Output the [x, y] coordinate of the center of the cell containing the given text.  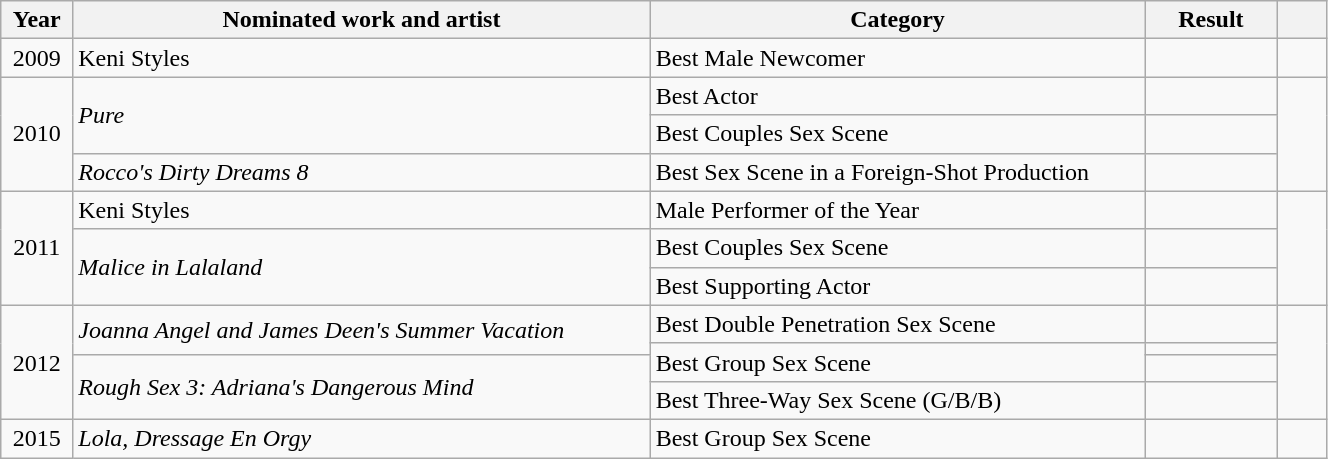
2012 [37, 362]
Lola, Dressage En Orgy [362, 438]
2009 [37, 58]
Joanna Angel and James Deen's Summer Vacation [362, 330]
Rocco's Dirty Dreams 8 [362, 172]
Best Male Newcomer [898, 58]
Pure [362, 115]
2015 [37, 438]
Best Sex Scene in a Foreign-Shot Production [898, 172]
Malice in Lalaland [362, 267]
Best Actor [898, 96]
Rough Sex 3: Adriana's Dangerous Mind [362, 386]
Category [898, 20]
2010 [37, 134]
2011 [37, 248]
Year [37, 20]
Result [1211, 20]
Best Three-Way Sex Scene (G/B/B) [898, 400]
Male Performer of the Year [898, 210]
Best Supporting Actor [898, 286]
Best Double Penetration Sex Scene [898, 324]
Nominated work and artist [362, 20]
